Capture the cell that displays the provided text and extract its (x, y) central coordinate. 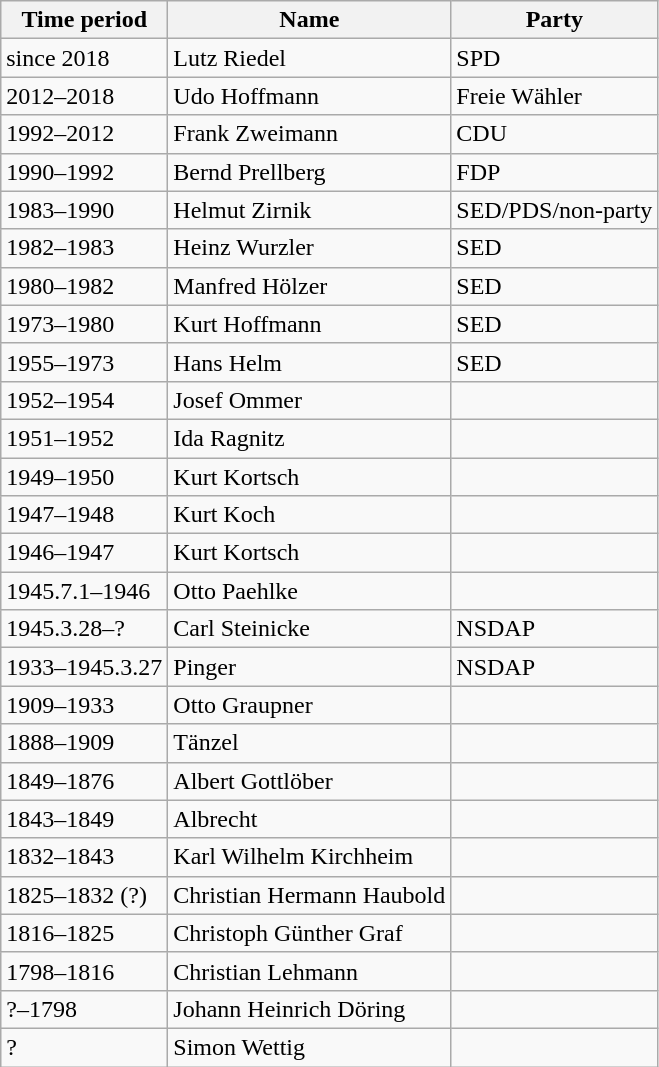
? (84, 1047)
1980–1982 (84, 286)
Pinger (310, 667)
1947–1948 (84, 515)
CDU (554, 134)
Kurt Koch (310, 515)
1945.7.1–1946 (84, 591)
Heinz Wurzler (310, 248)
1992–2012 (84, 134)
Johann Heinrich Döring (310, 1009)
Time period (84, 20)
Ida Ragnitz (310, 438)
1825–1832 (?) (84, 895)
1945.3.28–? (84, 629)
1990–1992 (84, 172)
1843–1849 (84, 819)
Christoph Günther Graf (310, 933)
Otto Graupner (310, 705)
Freie Wähler (554, 96)
SED/PDS/non-party (554, 210)
2012–2018 (84, 96)
Albert Gottlöber (310, 781)
Bernd Prellberg (310, 172)
Name (310, 20)
1955–1973 (84, 362)
Frank Zweimann (310, 134)
1949–1950 (84, 477)
Lutz Riedel (310, 58)
1982–1983 (84, 248)
SPD (554, 58)
Hans Helm (310, 362)
1951–1952 (84, 438)
since 2018 (84, 58)
Albrecht (310, 819)
1933–1945.3.27 (84, 667)
Josef Ommer (310, 400)
1909–1933 (84, 705)
1946–1947 (84, 553)
1849–1876 (84, 781)
Simon Wettig (310, 1047)
1798–1816 (84, 971)
?–1798 (84, 1009)
Tänzel (310, 743)
Manfred Hölzer (310, 286)
Helmut Zirnik (310, 210)
Christian Hermann Haubold (310, 895)
Party (554, 20)
1952–1954 (84, 400)
Otto Paehlke (310, 591)
Kurt Hoffmann (310, 324)
Christian Lehmann (310, 971)
Carl Steinicke (310, 629)
Udo Hoffmann (310, 96)
1983–1990 (84, 210)
1973–1980 (84, 324)
1888–1909 (84, 743)
1816–1825 (84, 933)
1832–1843 (84, 857)
FDP (554, 172)
Karl Wilhelm Kirchheim (310, 857)
